Locate the cell with the specified text and output its (X, Y) center coordinate. 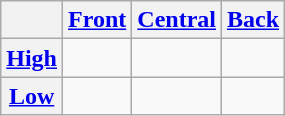
Front (98, 20)
Back (254, 20)
Low (32, 96)
High (32, 58)
Central (177, 20)
